Return the (x, y) coordinate for the center point of the cell that contains the specified text.  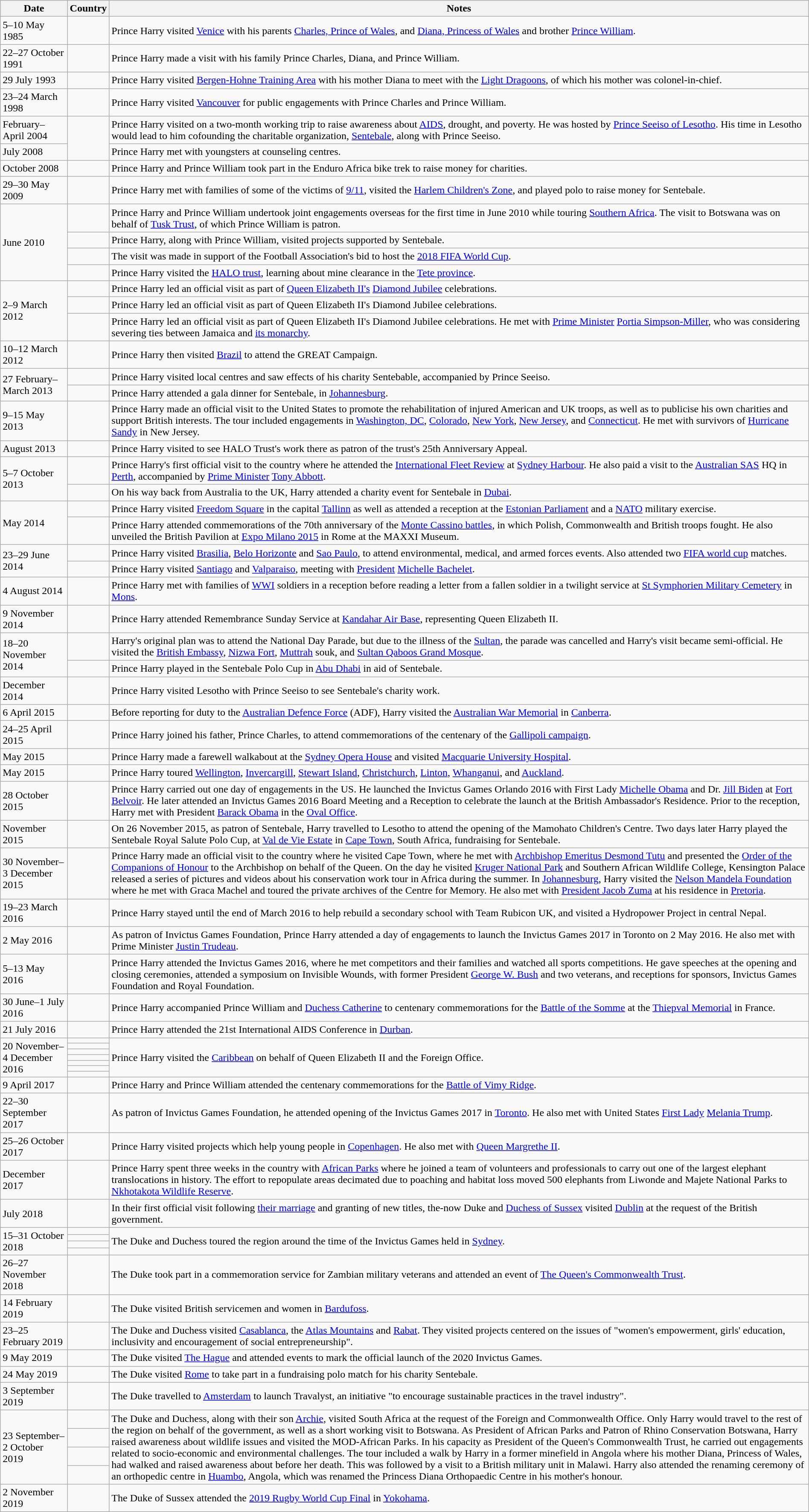
9 May 2019 (34, 1358)
The visit was made in support of the Football Association's bid to host the 2018 FIFA World Cup. (459, 256)
October 2008 (34, 168)
Prince Harry joined his father, Prince Charles, to attend commemorations of the centenary of the Gallipoli campaign. (459, 735)
The Duke visited British servicemen and women in Bardufoss. (459, 1308)
The Duke travelled to Amsterdam to launch Travalyst, an initiative "to encourage sustainable practices in the travel industry". (459, 1396)
May 2014 (34, 522)
21 July 2016 (34, 1029)
5–10 May 1985 (34, 31)
26–27 November 2018 (34, 1275)
The Duke took part in a commemoration service for Zambian military veterans and attended an event of The Queen's Commonwealth Trust. (459, 1275)
23–25 February 2019 (34, 1336)
5–13 May 2016 (34, 974)
December 2017 (34, 1180)
Prince Harry then visited Brazil to attend the GREAT Campaign. (459, 355)
June 2010 (34, 242)
Prince Harry and Prince William attended the centenary commemorations for the Battle of Vimy Ridge. (459, 1085)
November 2015 (34, 834)
23–24 March 1998 (34, 102)
August 2013 (34, 449)
The Duke of Sussex attended the 2019 Rugby World Cup Final in Yokohama. (459, 1498)
14 February 2019 (34, 1308)
Prince Harry made a visit with his family Prince Charles, Diana, and Prince William. (459, 58)
Prince Harry visited Freedom Square in the capital Tallinn as well as attended a reception at the Estonian Parliament and a NATO military exercise. (459, 509)
9 April 2017 (34, 1085)
Prince Harry visited the HALO trust, learning about mine clearance in the Tete province. (459, 273)
On his way back from Australia to the UK, Harry attended a charity event for Sentebale in Dubai. (459, 492)
29–30 May 2009 (34, 190)
3 September 2019 (34, 1396)
Prince Harry attended the 21st International AIDS Conference in Durban. (459, 1029)
Before reporting for duty to the Australian Defence Force (ADF), Harry visited the Australian War Memorial in Canberra. (459, 713)
27 February–March 2013 (34, 385)
24 May 2019 (34, 1374)
The Duke visited Rome to take part in a fundraising polo match for his charity Sentebale. (459, 1374)
20 November–4 December 2016 (34, 1058)
July 2018 (34, 1214)
23 September–2 October 2019 (34, 1447)
February–April 2004 (34, 130)
Prince Harry attended a gala dinner for Sentebale, in Johannesburg. (459, 393)
4 August 2014 (34, 591)
Prince Harry visited Venice with his parents Charles, Prince of Wales, and Diana, Princess of Wales and brother Prince William. (459, 31)
Prince Harry visited the Caribbean on behalf of Queen Elizabeth II and the Foreign Office. (459, 1058)
22–27 October 1991 (34, 58)
Prince Harry, along with Prince William, visited projects supported by Sentebale. (459, 240)
Prince Harry visited Santiago and Valparaiso, meeting with President Michelle Bachelet. (459, 569)
24–25 April 2015 (34, 735)
2 May 2016 (34, 941)
Prince Harry visited projects which help young people in Copenhagen. He also met with Queen Margrethe II. (459, 1146)
10–12 March 2012 (34, 355)
18–20 November 2014 (34, 655)
Prince Harry met with youngsters at counseling centres. (459, 152)
30 June–1 July 2016 (34, 1007)
Prince Harry played in the Sentebale Polo Cup in Abu Dhabi in aid of Sentebale. (459, 669)
15–31 October 2018 (34, 1241)
Prince Harry visited Lesotho with Prince Seeiso to see Sentebale's charity work. (459, 690)
28 October 2015 (34, 801)
2 November 2019 (34, 1498)
30 November–3 December 2015 (34, 873)
Prince Harry visited to see HALO Trust's work there as patron of the trust's 25th Anniversary Appeal. (459, 449)
9 November 2014 (34, 619)
Country (88, 9)
December 2014 (34, 690)
5–7 October 2013 (34, 479)
25–26 October 2017 (34, 1146)
Prince Harry met with families of some of the victims of 9/11, visited the Harlem Children's Zone, and played polo to raise money for Sentebale. (459, 190)
The Duke visited The Hague and attended events to mark the official launch of the 2020 Invictus Games. (459, 1358)
6 April 2015 (34, 713)
29 July 1993 (34, 80)
22–30 September 2017 (34, 1113)
Prince Harry visited Vancouver for public engagements with Prince Charles and Prince William. (459, 102)
9–15 May 2013 (34, 421)
Date (34, 9)
Prince Harry visited local centres and saw effects of his charity Sentebable, accompanied by Prince Seeiso. (459, 377)
Prince Harry made a farewell walkabout at the Sydney Opera House and visited Macquarie University Hospital. (459, 757)
23–29 June 2014 (34, 561)
Notes (459, 9)
19–23 March 2016 (34, 912)
The Duke and Duchess toured the region around the time of the Invictus Games held in Sydney. (459, 1241)
Prince Harry attended Remembrance Sunday Service at Kandahar Air Base, representing Queen Elizabeth II. (459, 619)
Prince Harry visited Bergen-Hohne Training Area with his mother Diana to meet with the Light Dragoons, of which his mother was colonel-in-chief. (459, 80)
Prince Harry toured Wellington, Invercargill, Stewart Island, Christchurch, Linton, Whanganui, and Auckland. (459, 773)
2–9 March 2012 (34, 311)
July 2008 (34, 152)
Prince Harry and Prince William took part in the Enduro Africa bike trek to raise money for charities. (459, 168)
